Return (x, y) of the center of cell containing provided text 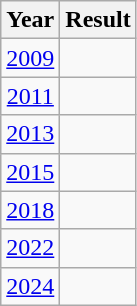
2009 (30, 58)
Year (30, 20)
2013 (30, 134)
2018 (30, 210)
2015 (30, 172)
2011 (30, 96)
Result (98, 20)
2022 (30, 248)
2024 (30, 286)
